Detect which cell encompasses the target text, then output its [x, y] center coordinate. 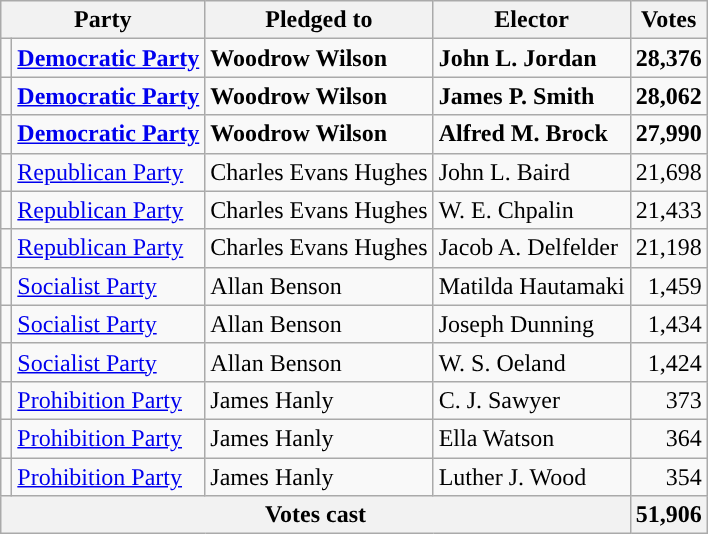
Alfred M. Brock [532, 134]
John L. Baird [532, 172]
Votes [668, 20]
1,459 [668, 286]
21,198 [668, 248]
Matilda Hautamaki [532, 286]
Party [103, 20]
364 [668, 438]
51,906 [668, 515]
27,990 [668, 134]
21,433 [668, 210]
Jacob A. Delfelder [532, 248]
John L. Jordan [532, 58]
21,698 [668, 172]
1,424 [668, 362]
373 [668, 400]
Votes cast [316, 515]
28,376 [668, 58]
W. E. Chpalin [532, 210]
Ella Watson [532, 438]
C. J. Sawyer [532, 400]
354 [668, 477]
Elector [532, 20]
Pledged to [319, 20]
28,062 [668, 96]
W. S. Oeland [532, 362]
1,434 [668, 324]
Luther J. Wood [532, 477]
James P. Smith [532, 96]
Joseph Dunning [532, 324]
